Pinpoint the cell where the given text exists, returning its [X, Y] midpoint coordinate. 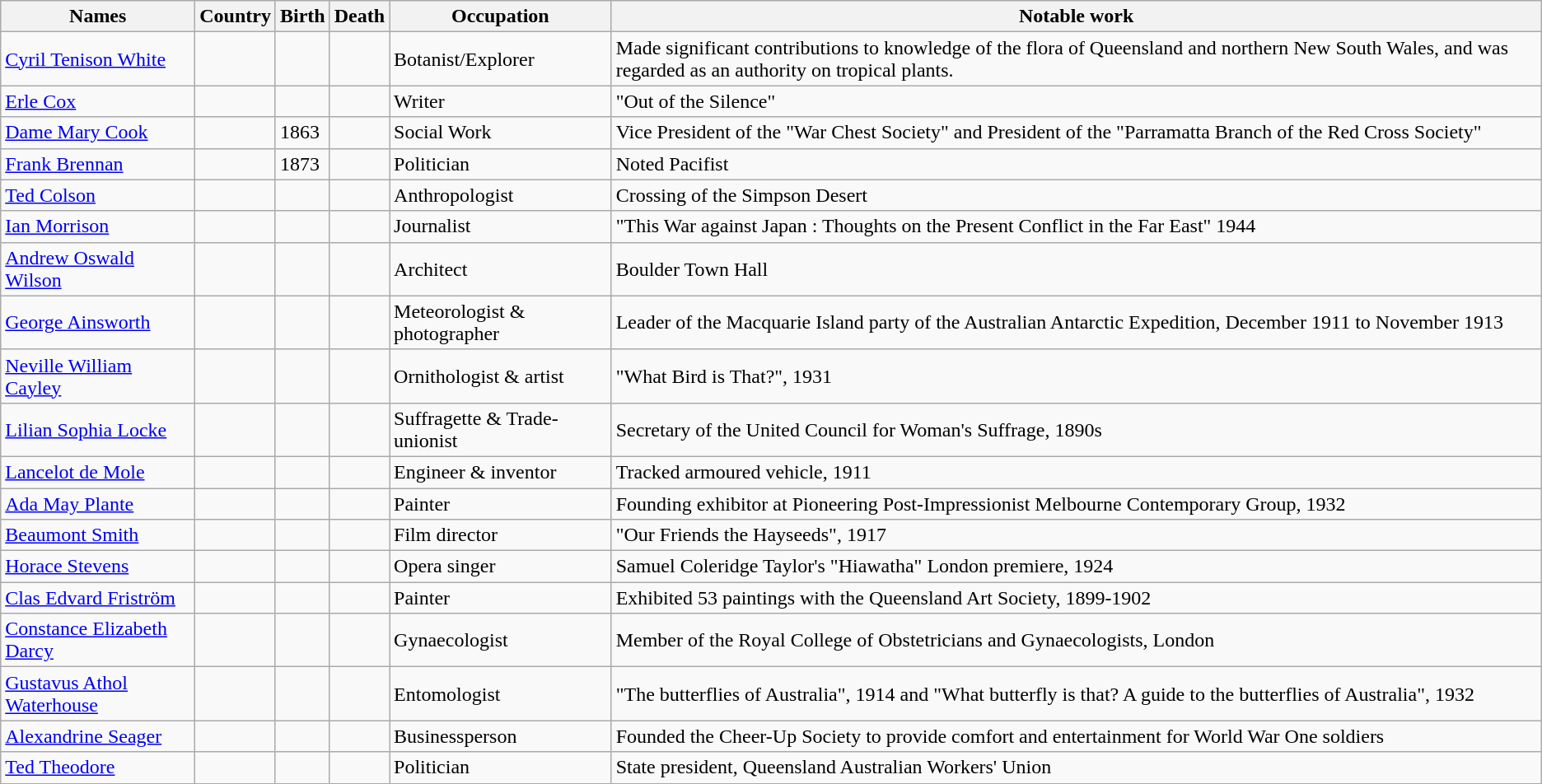
Andrew Oswald Wilson [98, 268]
Ornithologist & artist [501, 376]
Boulder Town Hall [1076, 268]
Ian Morrison [98, 226]
Engineer & inventor [501, 472]
Beaumont Smith [98, 535]
Anthropologist [501, 195]
Tracked armoured vehicle, 1911 [1076, 472]
Birth [302, 16]
Lilian Sophia Locke [98, 430]
Country [236, 16]
"Our Friends the Hayseeds", 1917 [1076, 535]
Constance Elizabeth Darcy [98, 641]
Secretary of the United Council for Woman's Suffrage, 1890s [1076, 430]
Entomologist [501, 693]
Leader of the Macquarie Island party of the Australian Antarctic Expedition, December 1911 to November 1913 [1076, 323]
Opera singer [501, 567]
Businessperson [501, 736]
Ada May Plante [98, 503]
"What Bird is That?", 1931 [1076, 376]
Ted Colson [98, 195]
Film director [501, 535]
State president, Queensland Australian Workers' Union [1076, 768]
Lancelot de Mole [98, 472]
Member of the Royal College of Obstetricians and Gynaecologists, London [1076, 641]
Crossing of the Simpson Desert [1076, 195]
"This War against Japan : Thoughts on the Present Conflict in the Far East" 1944 [1076, 226]
Gynaecologist [501, 641]
George Ainsworth [98, 323]
Alexandrine Seager [98, 736]
Social Work [501, 133]
Notable work [1076, 16]
Erle Cox [98, 101]
Ted Theodore [98, 768]
Horace Stevens [98, 567]
Death [359, 16]
Occupation [501, 16]
"The butterflies of Australia", 1914 and "What butterfly is that? A guide to the butterflies of Australia", 1932 [1076, 693]
Names [98, 16]
Suffragette & Trade-unionist [501, 430]
Samuel Coleridge Taylor's "Hiawatha" London premiere, 1924 [1076, 567]
Clas Edvard Friström [98, 598]
Writer [501, 101]
Cyril Tenison White [98, 59]
Gustavus Athol Waterhouse [98, 693]
Meteorologist & photographer [501, 323]
Architect [501, 268]
1873 [302, 164]
"Out of the Silence" [1076, 101]
Dame Mary Cook [98, 133]
Founding exhibitor at Pioneering Post-Impressionist Melbourne Contemporary Group, 1932 [1076, 503]
1863 [302, 133]
Vice President of the "War Chest Society" and President of the "Parramatta Branch of the Red Cross Society" [1076, 133]
Botanist/Explorer [501, 59]
Exhibited 53 paintings with the Queensland Art Society, 1899-1902 [1076, 598]
Journalist [501, 226]
Noted Pacifist [1076, 164]
Frank Brennan [98, 164]
Neville William Cayley [98, 376]
Founded the Cheer-Up Society to provide comfort and entertainment for World War One soldiers [1076, 736]
